Scan for the cell matching the given text and deliver its [x, y] coordinate at center. 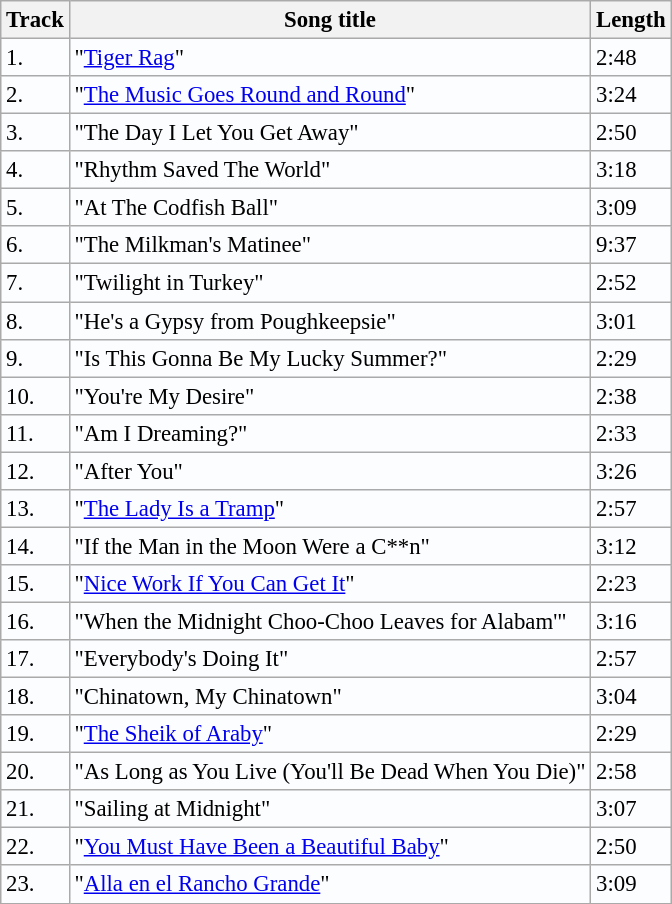
5. [35, 208]
9. [35, 358]
"Everybody's Doing It" [330, 659]
3:26 [631, 471]
"Chinatown, My Chinatown" [330, 697]
20. [35, 772]
3:24 [631, 95]
"The Milkman's Matinee" [330, 245]
"The Day I Let You Get Away" [330, 133]
8. [35, 321]
10. [35, 396]
16. [35, 621]
9:37 [631, 245]
"He's a Gypsy from Poughkeepsie" [330, 321]
17. [35, 659]
2:48 [631, 58]
3. [35, 133]
"The Sheik of Araby" [330, 734]
2:52 [631, 283]
11. [35, 433]
"Twilight in Turkey" [330, 283]
"You Must Have Been a Beautiful Baby" [330, 847]
15. [35, 584]
18. [35, 697]
"When the Midnight Choo-Choo Leaves for Alabam'" [330, 621]
19. [35, 734]
3:12 [631, 546]
2:38 [631, 396]
2:23 [631, 584]
3:01 [631, 321]
"As Long as You Live (You'll Be Dead When You Die)" [330, 772]
Length [631, 20]
"Nice Work If You Can Get It" [330, 584]
"If the Man in the Moon Were a C**n" [330, 546]
22. [35, 847]
7. [35, 283]
3:18 [631, 170]
"Sailing at Midnight" [330, 809]
23. [35, 885]
"Am I Dreaming?" [330, 433]
1. [35, 58]
"Alla en el Rancho Grande" [330, 885]
"After You" [330, 471]
"At The Codfish Ball" [330, 208]
"Rhythm Saved The World" [330, 170]
"The Lady Is a Tramp" [330, 509]
6. [35, 245]
"You're My Desire" [330, 396]
"Tiger Rag" [330, 58]
3:04 [631, 697]
"Is This Gonna Be My Lucky Summer?" [330, 358]
2. [35, 95]
2:33 [631, 433]
2:58 [631, 772]
Track [35, 20]
13. [35, 509]
3:07 [631, 809]
14. [35, 546]
"The Music Goes Round and Round" [330, 95]
3:16 [631, 621]
Song title [330, 20]
4. [35, 170]
21. [35, 809]
12. [35, 471]
